Scan for the cell matching the given text and deliver its [X, Y] coordinate at center. 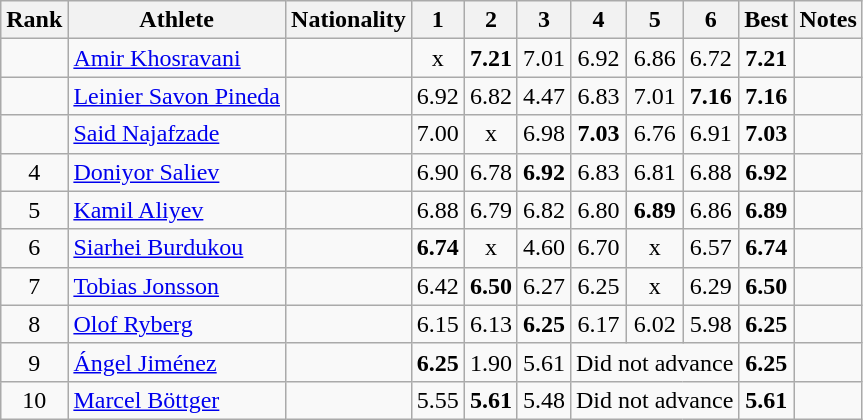
Amir Khosravani [177, 58]
5.55 [438, 400]
7.00 [438, 134]
Best [766, 20]
Ángel Jiménez [177, 362]
6.17 [598, 324]
Tobias Jonsson [177, 286]
Nationality [349, 20]
6.02 [655, 324]
Athlete [177, 20]
6.27 [544, 286]
2 [490, 20]
Olof Ryberg [177, 324]
6.13 [490, 324]
6.29 [711, 286]
10 [34, 400]
6.72 [711, 58]
6.98 [544, 134]
1.90 [490, 362]
Marcel Böttger [177, 400]
7 [34, 286]
Siarhei Burdukou [177, 248]
6.76 [655, 134]
6.91 [711, 134]
6.80 [598, 210]
9 [34, 362]
8 [34, 324]
6.81 [655, 172]
6.57 [711, 248]
1 [438, 20]
Said Najafzade [177, 134]
6.78 [490, 172]
6.42 [438, 286]
6.90 [438, 172]
6.15 [438, 324]
4.47 [544, 96]
6.79 [490, 210]
4.60 [544, 248]
Rank [34, 20]
6.70 [598, 248]
5.48 [544, 400]
5.98 [711, 324]
3 [544, 20]
Leinier Savon Pineda [177, 96]
Notes [828, 20]
Kamil Aliyev [177, 210]
Doniyor Saliev [177, 172]
